Return (x, y) of the center of cell containing provided text 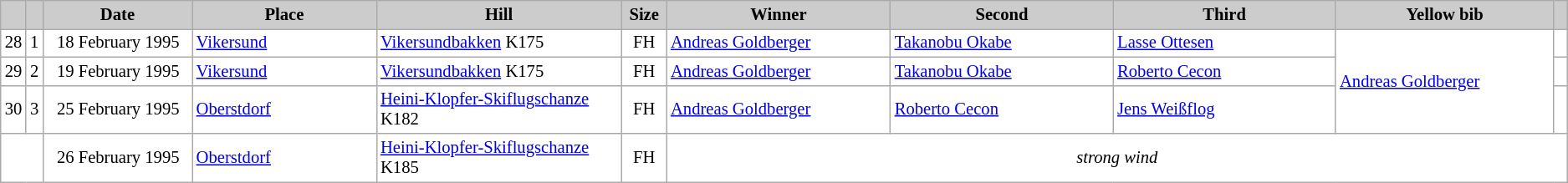
2 (34, 71)
Size (644, 14)
Yellow bib (1445, 14)
Third (1224, 14)
25 February 1995 (117, 109)
Heini-Klopfer-Skiflugschanze K182 (498, 109)
30 (13, 109)
Heini-Klopfer-Skiflugschanze K185 (498, 158)
26 February 1995 (117, 158)
Winner (779, 14)
Second (1002, 14)
18 February 1995 (117, 43)
19 February 1995 (117, 71)
29 (13, 71)
Date (117, 14)
28 (13, 43)
strong wind (1117, 158)
Hill (498, 14)
Jens Weißflog (1224, 109)
1 (34, 43)
3 (34, 109)
Lasse Ottesen (1224, 43)
Place (284, 14)
